Capture the cell that displays the provided text and extract its [x, y] central coordinate. 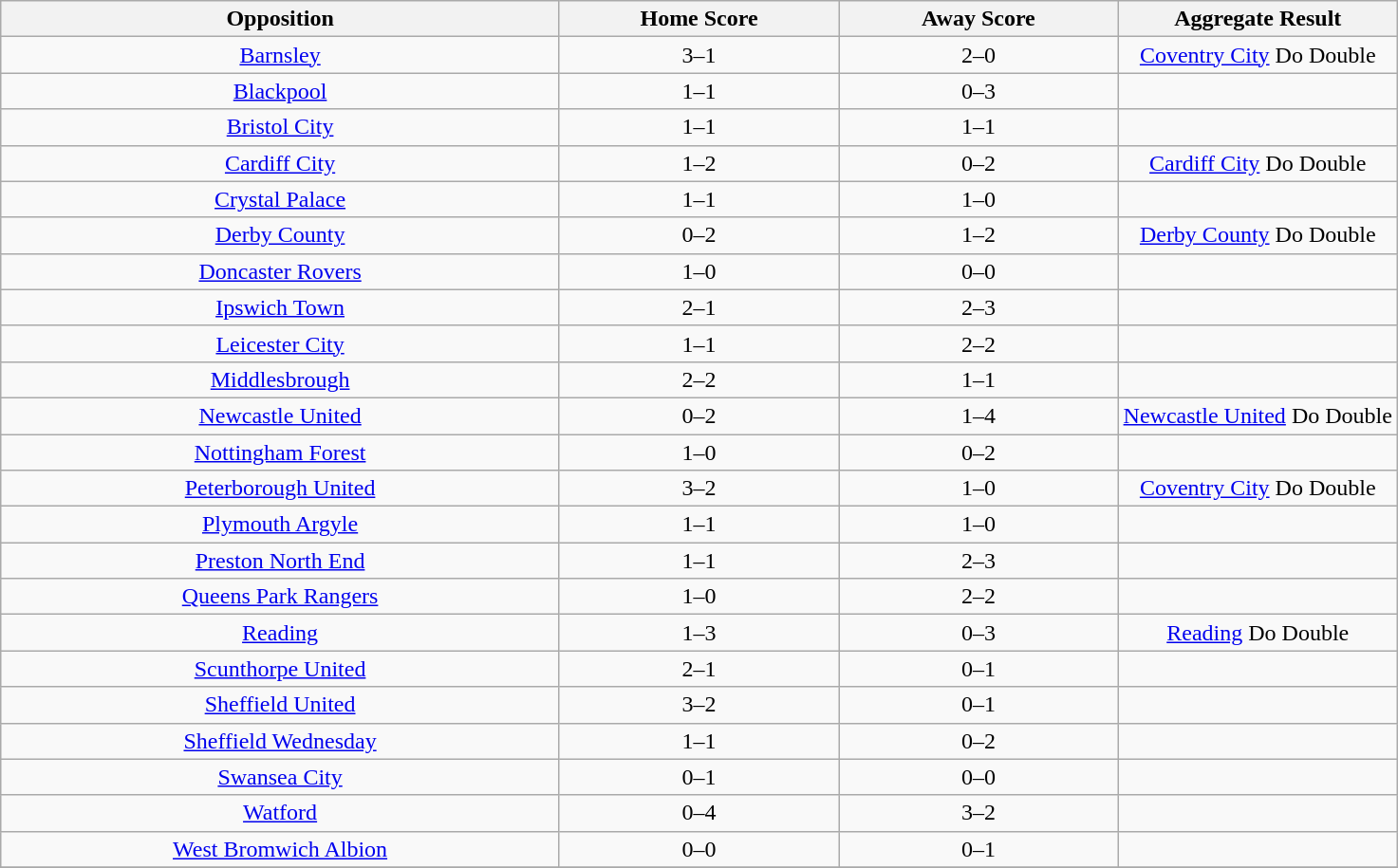
Aggregate Result [1258, 19]
Scunthorpe United [281, 669]
Middlesbrough [281, 379]
Reading Do Double [1258, 633]
Newcastle United Do Double [1258, 416]
Cardiff City Do Double [1258, 163]
Swansea City [281, 777]
Nottingham Forest [281, 452]
Bristol City [281, 127]
Ipswich Town [281, 307]
Sheffield Wednesday [281, 741]
Opposition [281, 19]
1–4 [979, 416]
Peterborough United [281, 489]
Derby County [281, 235]
Cardiff City [281, 163]
Crystal Palace [281, 199]
Doncaster Rovers [281, 271]
West Bromwich Albion [281, 849]
Reading [281, 633]
Home Score [699, 19]
Watford [281, 813]
0–4 [699, 813]
Newcastle United [281, 416]
2–0 [979, 55]
3–1 [699, 55]
Away Score [979, 19]
Barnsley [281, 55]
Leicester City [281, 343]
Derby County Do Double [1258, 235]
Plymouth Argyle [281, 525]
Queens Park Rangers [281, 597]
Sheffield United [281, 705]
Blackpool [281, 91]
1–3 [699, 633]
Preston North End [281, 561]
